Detect which cell encompasses the target text, then output its [X, Y] center coordinate. 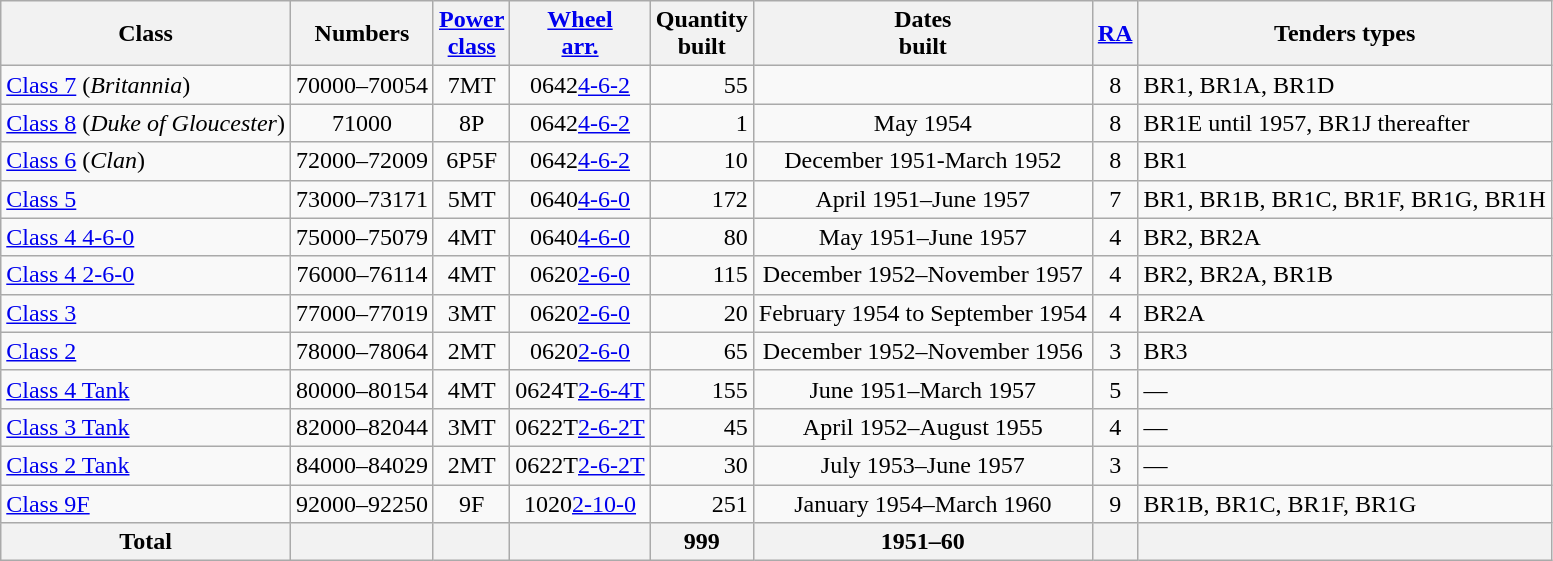
78000–78064 [362, 351]
Total [146, 542]
Class 9F [146, 503]
February 1954 to September 1954 [922, 313]
75000–75079 [362, 237]
May 1951–June 1957 [922, 237]
BR2A [1344, 313]
5 [1115, 389]
6P5F [471, 161]
10 [702, 161]
December 1952–November 1957 [922, 275]
55 [702, 85]
5MT [471, 199]
10202-10-0 [580, 503]
Class 2 Tank [146, 465]
82000–82044 [362, 427]
Dates built [922, 34]
Numbers [362, 34]
65 [702, 351]
July 1953–June 1957 [922, 465]
251 [702, 503]
Class 8 (Duke of Gloucester) [146, 123]
December 1952–November 1956 [922, 351]
999 [702, 542]
73000–73171 [362, 199]
December 1951-March 1952 [922, 161]
30 [702, 465]
8P [471, 123]
Class 4 2-6-0 [146, 275]
Class 3 Tank [146, 427]
20 [702, 313]
1 [702, 123]
Tenders types [1344, 34]
BR1 [1344, 161]
June 1951–March 1957 [922, 389]
80000–80154 [362, 389]
Class 4 4-6-0 [146, 237]
April 1952–August 1955 [922, 427]
70000–70054 [362, 85]
76000–76114 [362, 275]
BR1, BR1A, BR1D [1344, 85]
77000–77019 [362, 313]
BR2, BR2A, BR1B [1344, 275]
BR2, BR2A [1344, 237]
155 [702, 389]
1951–60 [922, 542]
Class 3 [146, 313]
BR1B, BR1C, BR1F, BR1G [1344, 503]
BR3 [1344, 351]
Class [146, 34]
May 1954 [922, 123]
BR1E until 1957, BR1J thereafter [1344, 123]
7 [1115, 199]
0624T2-6-4T [580, 389]
Class 6 (Clan) [146, 161]
9F [471, 503]
Quantitybuilt [702, 34]
71000 [362, 123]
80 [702, 237]
Class 5 [146, 199]
92000–92250 [362, 503]
84000–84029 [362, 465]
Wheelarr. [580, 34]
172 [702, 199]
BR1, BR1B, BR1C, BR1F, BR1G, BR1H [1344, 199]
7MT [471, 85]
April 1951–June 1957 [922, 199]
Powerclass [471, 34]
9 [1115, 503]
Class 2 [146, 351]
72000–72009 [362, 161]
Class 4 Tank [146, 389]
45 [702, 427]
RA [1115, 34]
115 [702, 275]
Class 7 (Britannia) [146, 85]
January 1954–March 1960 [922, 503]
